Output the (X, Y) coordinate of the center of the cell containing the given text.  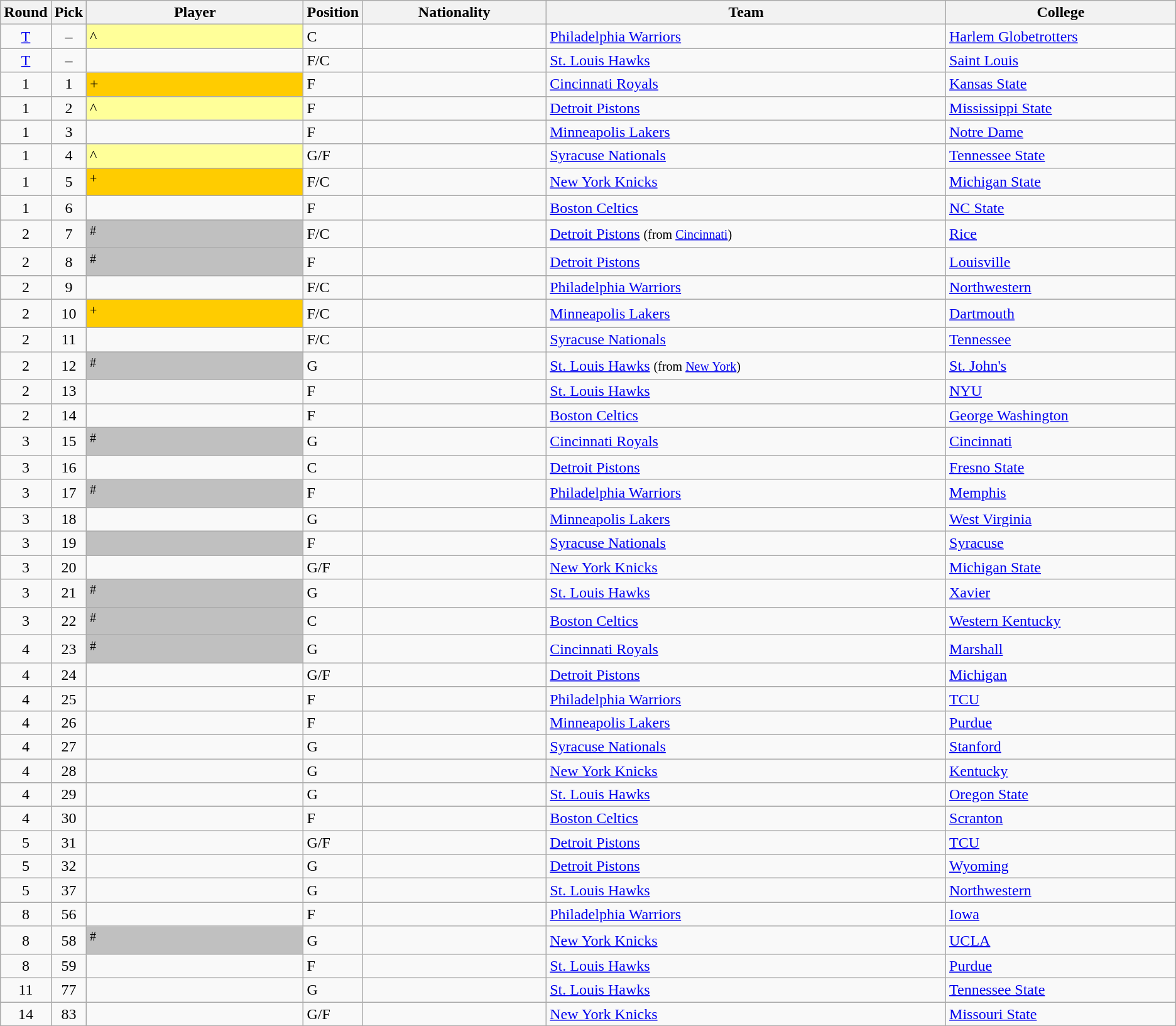
Wyoming (1061, 866)
College (1061, 13)
Mississippi State (1061, 108)
18 (68, 519)
Harlem Globetrotters (1061, 36)
George Washington (1061, 415)
19 (68, 543)
16 (68, 467)
Player (195, 13)
28 (68, 771)
30 (68, 819)
Iowa (1061, 914)
Saint Louis (1061, 60)
Cincinnati (1061, 441)
29 (68, 795)
27 (68, 746)
Team (746, 13)
26 (68, 723)
59 (68, 966)
Western Kentucky (1061, 621)
83 (68, 1014)
15 (68, 441)
St. Louis Hawks (from New York) (746, 366)
NC State (1061, 208)
Detroit Pistons (from Cincinnati) (746, 234)
NYU (1061, 391)
UCLA (1061, 940)
58 (68, 940)
10 (68, 314)
Scranton (1061, 819)
Fresno State (1061, 467)
Louisville (1061, 261)
23 (68, 650)
Notre Dame (1061, 132)
56 (68, 914)
Stanford (1061, 746)
12 (68, 366)
Round (26, 13)
Memphis (1061, 494)
St. John's (1061, 366)
7 (68, 234)
20 (68, 567)
Xavier (1061, 593)
Kansas State (1061, 84)
Pick (68, 13)
Rice (1061, 234)
West Virginia (1061, 519)
25 (68, 699)
Marshall (1061, 650)
77 (68, 990)
17 (68, 494)
31 (68, 843)
32 (68, 866)
Syracuse (1061, 543)
13 (68, 391)
37 (68, 890)
Kentucky (1061, 771)
Position (333, 13)
22 (68, 621)
24 (68, 675)
21 (68, 593)
Oregon State (1061, 795)
Dartmouth (1061, 314)
9 (68, 288)
Michigan (1061, 675)
Nationality (455, 13)
6 (68, 208)
Tennessee (1061, 340)
Missouri State (1061, 1014)
